Return the (X, Y) coordinate for the center point of the cell that contains the specified text.  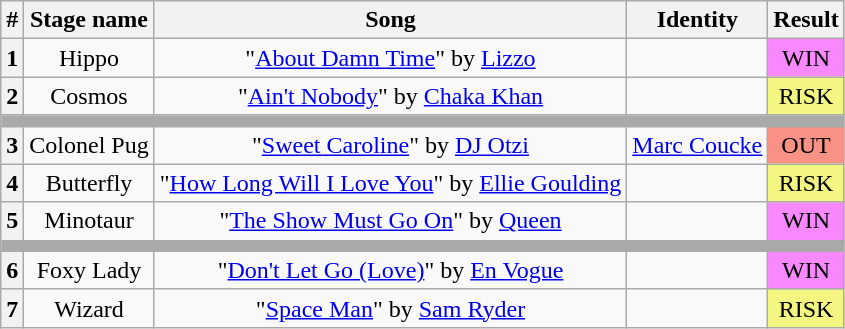
7 (12, 308)
6 (12, 270)
Marc Coucke (698, 145)
"Sweet Caroline" by DJ Otzi (390, 145)
Result (806, 20)
OUT (806, 145)
"About Damn Time" by Lizzo (390, 58)
"Space Man" by Sam Ryder (390, 308)
Wizard (89, 308)
Minotaur (89, 221)
Cosmos (89, 96)
"The Show Must Go On" by Queen (390, 221)
Hippo (89, 58)
Song (390, 20)
5 (12, 221)
Identity (698, 20)
# (12, 20)
2 (12, 96)
Colonel Pug (89, 145)
"How Long Will I Love You" by Ellie Goulding (390, 183)
Stage name (89, 20)
Butterfly (89, 183)
1 (12, 58)
4 (12, 183)
"Don't Let Go (Love)" by En Vogue (390, 270)
"Ain't Nobody" by Chaka Khan (390, 96)
Foxy Lady (89, 270)
3 (12, 145)
